Find where the given text appears and provide that cell's center as (x, y) coordinate. 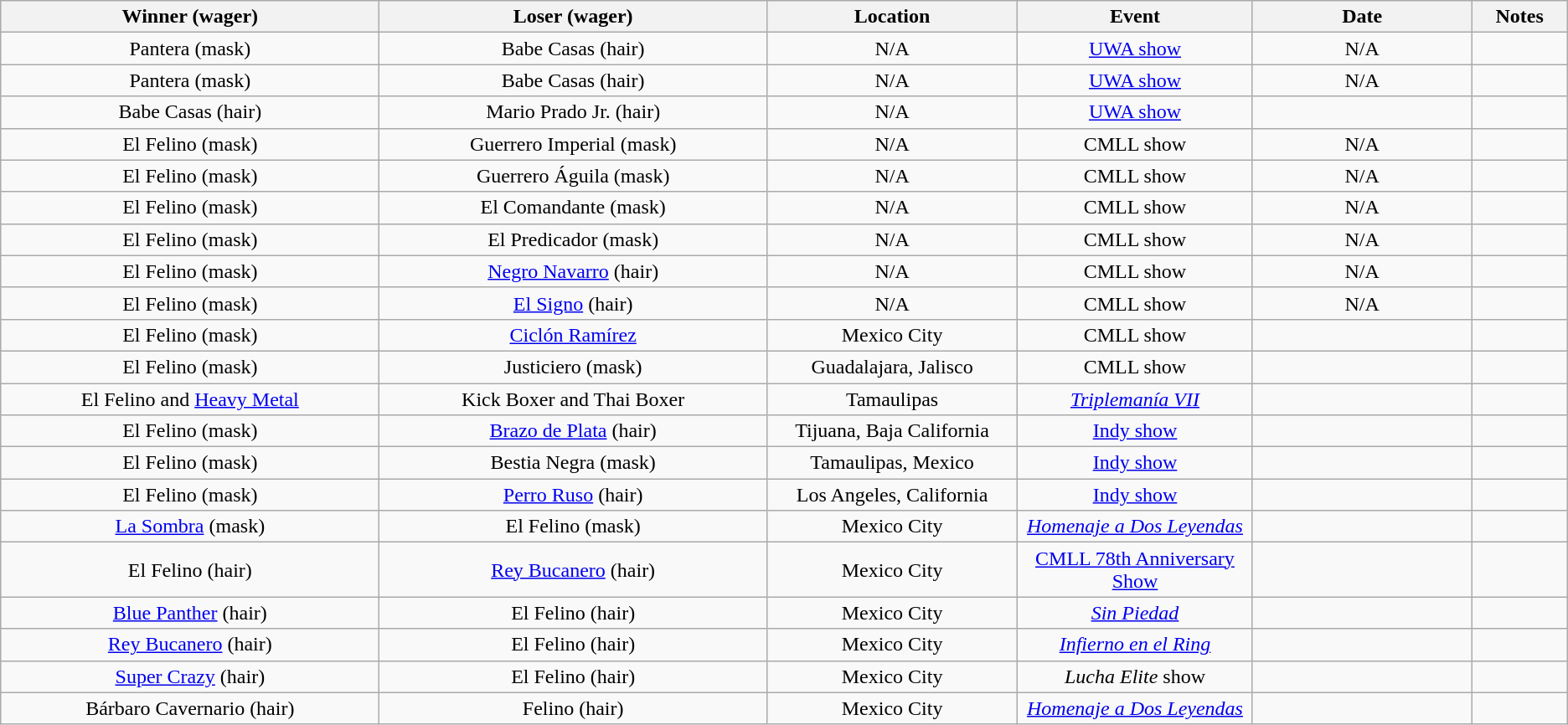
Blue Panther (hair) (190, 613)
La Sombra (mask) (190, 527)
Perro Ruso (hair) (573, 495)
Super Crazy (hair) (190, 676)
El Signo (hair) (573, 303)
Brazo de Plata (hair) (573, 431)
Guerrero Imperial (mask) (573, 144)
El Comandante (mask) (573, 208)
Winner (wager) (190, 17)
Notes (1519, 17)
Tamaulipas (891, 399)
Tamaulipas, Mexico (891, 463)
Negro Navarro (hair) (573, 271)
Justiciero (mask) (573, 367)
Los Angeles, California (891, 495)
El Felino and Heavy Metal (190, 399)
Lucha Elite show (1136, 676)
Guerrero Águila (mask) (573, 176)
Date (1362, 17)
Triplemanía VII (1136, 399)
Location (891, 17)
Bárbaro Cavernario (hair) (190, 708)
Loser (wager) (573, 17)
Kick Boxer and Thai Boxer (573, 399)
Infierno en el Ring (1136, 645)
Tijuana, Baja California (891, 431)
Event (1136, 17)
Bestia Negra (mask) (573, 463)
Ciclón Ramírez (573, 335)
Guadalajara, Jalisco (891, 367)
Mario Prado Jr. (hair) (573, 112)
Sin Piedad (1136, 613)
El Predicador (mask) (573, 239)
Felino (hair) (573, 708)
CMLL 78th Anniversary Show (1136, 569)
